Scan for the cell matching the given text and deliver its [X, Y] coordinate at center. 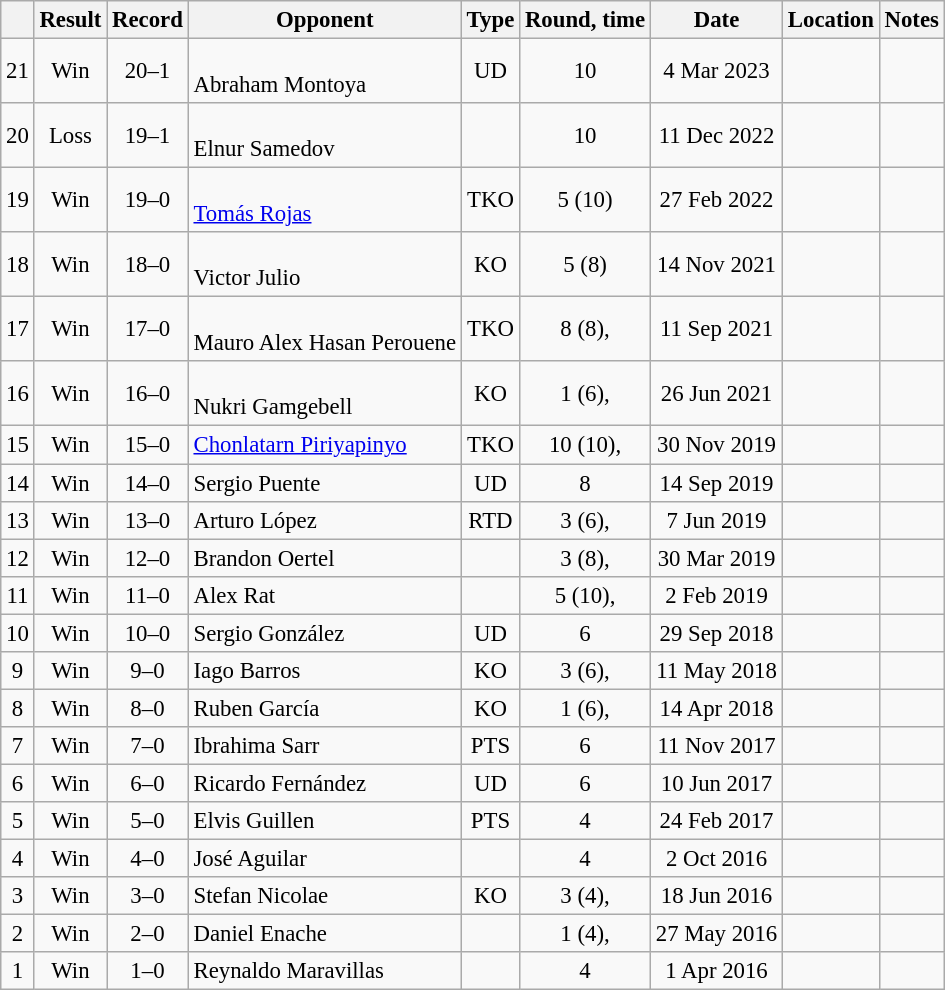
Tomás Rojas [324, 200]
11 Dec 2022 [716, 136]
Ruben García [324, 708]
Daniel Enache [324, 934]
Alex Rat [324, 595]
15–0 [148, 445]
30 Mar 2019 [716, 558]
1 (4), [586, 934]
Abraham Montoya [324, 72]
17–0 [148, 330]
Date [716, 20]
Elvis Guillen [324, 821]
7 [18, 746]
Nukri Gamgebell [324, 394]
Reynaldo Maravillas [324, 971]
5 [18, 821]
2 [18, 934]
13–0 [148, 520]
3 [18, 896]
Result [70, 20]
3–0 [148, 896]
9 [18, 671]
7 Jun 2019 [716, 520]
5 (8) [586, 264]
Sergio González [324, 633]
4 Mar 2023 [716, 72]
Victor Julio [324, 264]
11–0 [148, 595]
Ibrahima Sarr [324, 746]
17 [18, 330]
24 Feb 2017 [716, 821]
Stefan Nicolae [324, 896]
2 Oct 2016 [716, 859]
29 Sep 2018 [716, 633]
RTD [490, 520]
18 [18, 264]
1–0 [148, 971]
20–1 [148, 72]
Mauro Alex Hasan Perouene [324, 330]
9–0 [148, 671]
2 Feb 2019 [716, 595]
11 [18, 595]
19–1 [148, 136]
10 Jun 2017 [716, 783]
Location [832, 20]
16 [18, 394]
Round, time [586, 20]
Loss [70, 136]
12–0 [148, 558]
Record [148, 20]
15 [18, 445]
Arturo López [324, 520]
8 (8), [586, 330]
26 Jun 2021 [716, 394]
14 Nov 2021 [716, 264]
27 Feb 2022 [716, 200]
Opponent [324, 20]
José Aguilar [324, 859]
27 May 2016 [716, 934]
21 [18, 72]
11 May 2018 [716, 671]
8–0 [148, 708]
5 (10), [586, 595]
19–0 [148, 200]
18 Jun 2016 [716, 896]
19 [18, 200]
18–0 [148, 264]
Type [490, 20]
1 [18, 971]
7–0 [148, 746]
10–0 [148, 633]
14 Sep 2019 [716, 483]
10 (10), [586, 445]
11 Nov 2017 [716, 746]
11 Sep 2021 [716, 330]
1 Apr 2016 [716, 971]
13 [18, 520]
Brandon Oertel [324, 558]
5 (10) [586, 200]
16–0 [148, 394]
Elnur Samedov [324, 136]
14–0 [148, 483]
Notes [912, 20]
4–0 [148, 859]
12 [18, 558]
2–0 [148, 934]
Ricardo Fernández [324, 783]
14 Apr 2018 [716, 708]
Iago Barros [324, 671]
5–0 [148, 821]
14 [18, 483]
30 Nov 2019 [716, 445]
20 [18, 136]
3 (4), [586, 896]
3 (8), [586, 558]
Chonlatarn Piriyapinyo [324, 445]
6–0 [148, 783]
Sergio Puente [324, 483]
